Return the [X, Y] coordinate for the center point of the cell that contains the specified text.  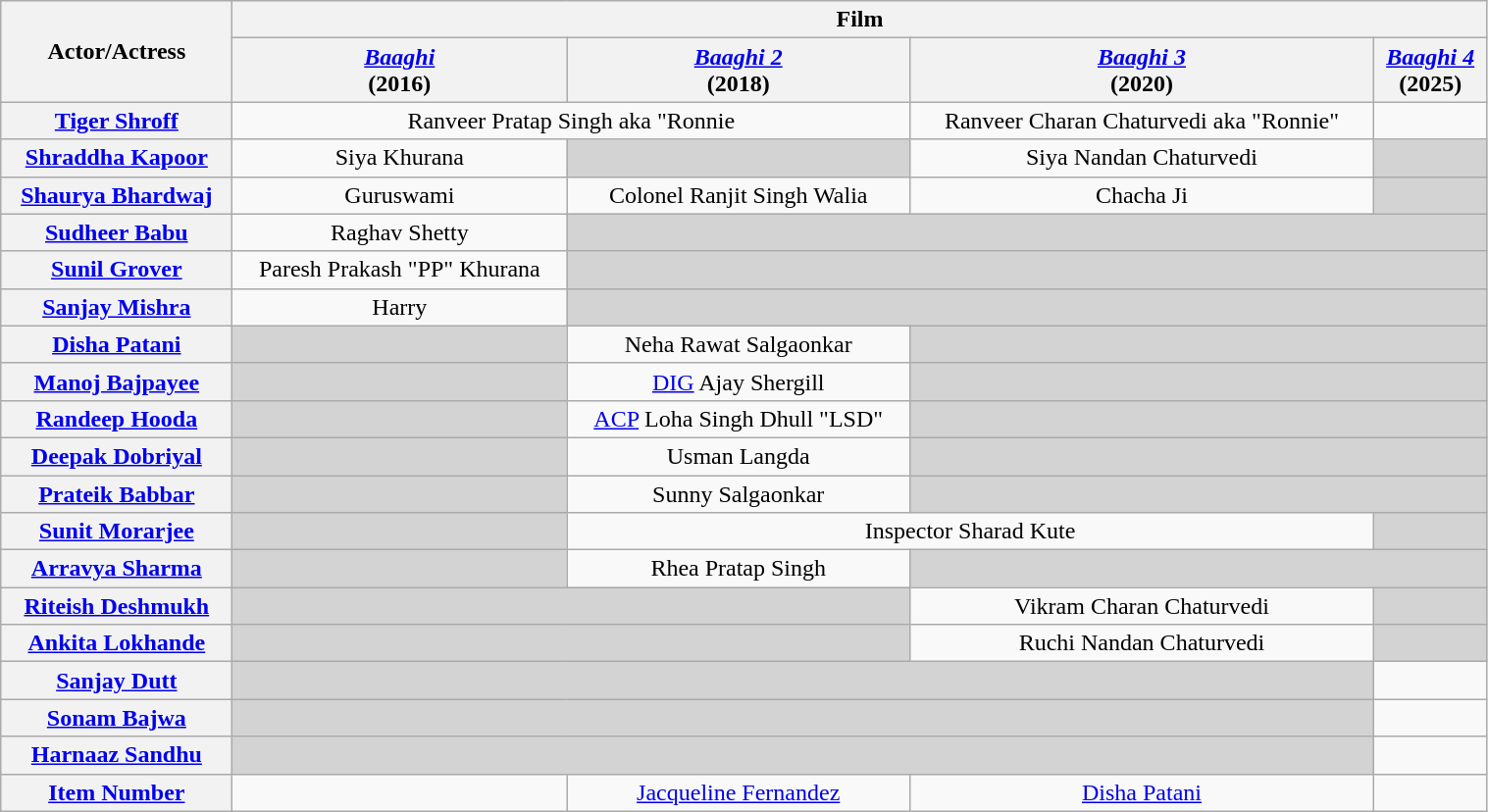
Baaghi 2(2018) [739, 71]
Harry [400, 307]
Riteish Deshmukh [117, 606]
Actor/Actress [117, 51]
Baaghi 4(2025) [1430, 71]
Ranveer Pratap Singh aka "Ronnie [571, 121]
Harnaaz Sandhu [117, 755]
Randeep Hooda [117, 419]
Colonel Ranjit Singh Walia [739, 195]
Guruswami [400, 195]
Baaghi(2016) [400, 71]
Item Number [117, 792]
Arravya Sharma [117, 569]
Shraddha Kapoor [117, 158]
Inspector Sharad Kute [971, 532]
Sudheer Babu [117, 232]
Ranveer Charan Chaturvedi aka "Ronnie" [1142, 121]
Usman Langda [739, 456]
ACP Loha Singh Dhull "LSD" [739, 419]
Vikram Charan Chaturvedi [1142, 606]
Sanjay Dutt [117, 681]
Sonam Bajwa [117, 718]
DIG Ajay Shergill [739, 381]
Deepak Dobriyal [117, 456]
Sunit Morarjee [117, 532]
Sanjay Mishra [117, 307]
Paresh Prakash "PP" Khurana [400, 270]
Baaghi 3(2020) [1142, 71]
Neha Rawat Salgaonkar [739, 344]
Prateik Babbar [117, 493]
Rhea Pratap Singh [739, 569]
Sunny Salgaonkar [739, 493]
Film [859, 20]
Chacha Ji [1142, 195]
Shaurya Bhardwaj [117, 195]
Manoj Bajpayee [117, 381]
Ruchi Nandan Chaturvedi [1142, 643]
Ankita Lokhande [117, 643]
Siya Nandan Chaturvedi [1142, 158]
Jacqueline Fernandez [739, 792]
Siya Khurana [400, 158]
Sunil Grover [117, 270]
Raghav Shetty [400, 232]
Tiger Shroff [117, 121]
